Provide the [X, Y] coordinate of the cell's center where the given text is located.  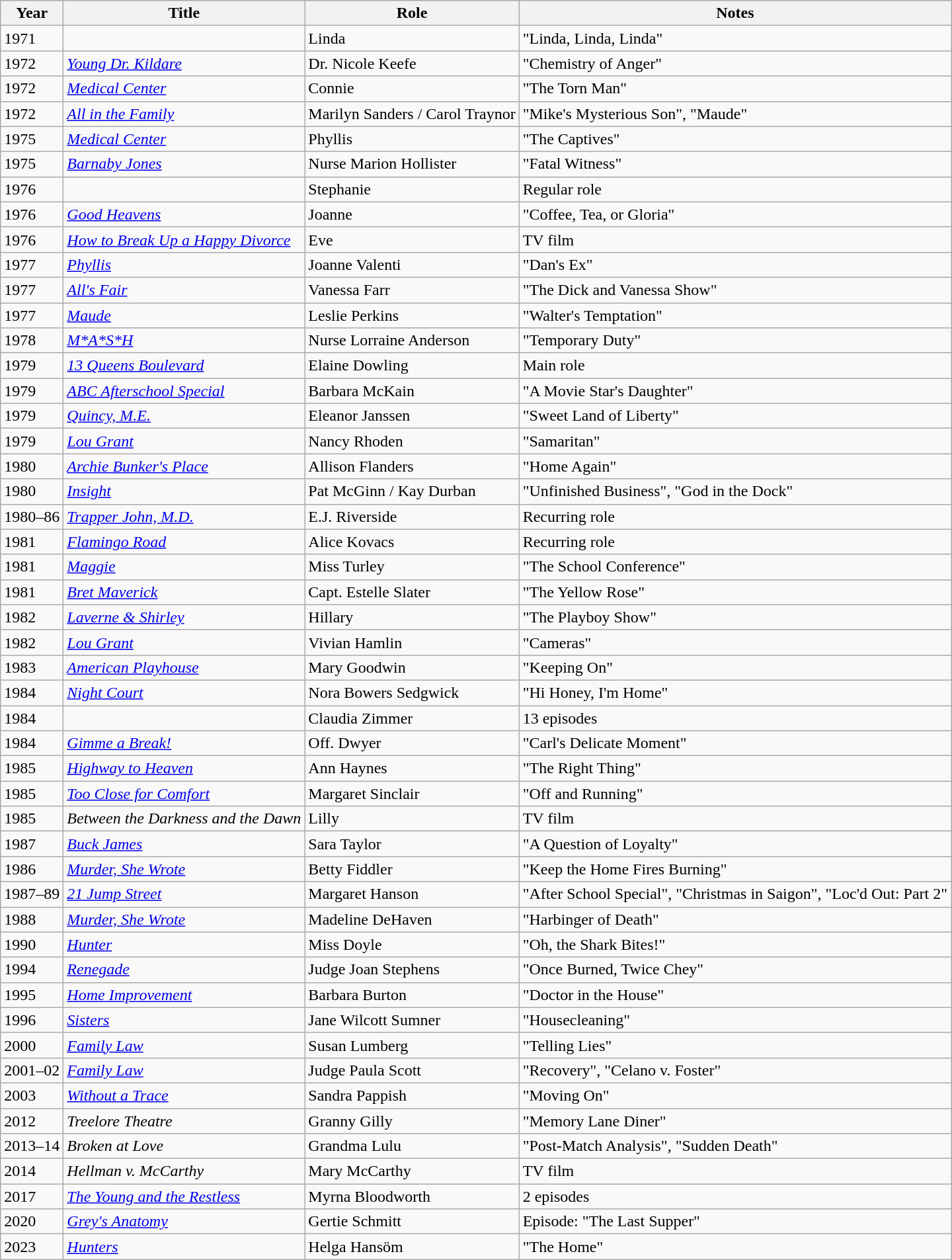
"The Captives" [735, 139]
2020 [32, 1222]
Nurse Lorraine Anderson [412, 341]
Allison Flanders [412, 466]
2014 [32, 1171]
Gertie Schmitt [412, 1222]
Hunters [184, 1247]
Susan Lumberg [412, 1045]
Vivian Hamlin [412, 642]
Hellman v. McCarthy [184, 1171]
"Recovery", "Celano v. Foster" [735, 1070]
All in the Family [184, 114]
13 episodes [735, 718]
Alice Kovacs [412, 542]
Year [32, 13]
Jane Wilcott Sumner [412, 1020]
Nurse Marion Hollister [412, 164]
"The Right Thing" [735, 769]
Helga Hansöm [412, 1247]
"A Movie Star's Daughter" [735, 391]
1986 [32, 869]
2017 [32, 1197]
Miss Turley [412, 567]
"Moving On" [735, 1095]
Barnaby Jones [184, 164]
"The Torn Man" [735, 89]
"Dan's Ex" [735, 265]
Miss Doyle [412, 945]
Margaret Sinclair [412, 794]
1983 [32, 667]
Flamingo Road [184, 542]
Marilyn Sanders / Carol Traynor [412, 114]
Main role [735, 366]
1980–86 [32, 517]
Granny Gilly [412, 1121]
1987 [32, 844]
"Home Again" [735, 466]
Young Dr. Kildare [184, 63]
"Coffee, Tea, or Gloria" [735, 214]
"Temporary Duty" [735, 341]
Hunter [184, 945]
"The Playboy Show" [735, 617]
Quincy, M.E. [184, 416]
"After School Special", "Christmas in Saigon", "Loc'd Out: Part 2" [735, 894]
"Cameras" [735, 642]
Regular role [735, 189]
"A Question of Loyalty" [735, 844]
M*A*S*H [184, 341]
Linda [412, 38]
"The School Conference" [735, 567]
E.J. Riverside [412, 517]
Trapper John, M.D. [184, 517]
2023 [32, 1247]
Night Court [184, 693]
Too Close for Comfort [184, 794]
Role [412, 13]
Judge Joan Stephens [412, 970]
"Oh, the Shark Bites!" [735, 945]
Grey's Anatomy [184, 1222]
The Young and the Restless [184, 1197]
Nora Bowers Sedgwick [412, 693]
Sara Taylor [412, 844]
"Mike's Mysterious Son", "Maude" [735, 114]
1996 [32, 1020]
Pat McGinn / Kay Durban [412, 491]
13 Queens Boulevard [184, 366]
Highway to Heaven [184, 769]
Off. Dwyer [412, 743]
Archie Bunker's Place [184, 466]
"Unfinished Business", "God in the Dock" [735, 491]
How to Break Up a Happy Divorce [184, 239]
Hillary [412, 617]
Maggie [184, 567]
Sandra Pappish [412, 1095]
"Post-Match Analysis", "Sudden Death" [735, 1146]
Gimme a Break! [184, 743]
21 Jump Street [184, 894]
2 episodes [735, 1197]
Vanessa Farr [412, 290]
"Harbinger of Death" [735, 919]
"Sweet Land of Liberty" [735, 416]
2003 [32, 1095]
1987–89 [32, 894]
Barbara Burton [412, 995]
Joanne Valenti [412, 265]
"The Yellow Rose" [735, 592]
Without a Trace [184, 1095]
Maude [184, 315]
2000 [32, 1045]
Betty Fiddler [412, 869]
Dr. Nicole Keefe [412, 63]
2013–14 [32, 1146]
Notes [735, 13]
Leslie Perkins [412, 315]
Buck James [184, 844]
"Carl's Delicate Moment" [735, 743]
Claudia Zimmer [412, 718]
"Hi Honey, I'm Home" [735, 693]
"Keeping On" [735, 667]
"Memory Lane Diner" [735, 1121]
Capt. Estelle Slater [412, 592]
1988 [32, 919]
1978 [32, 341]
"Housecleaning" [735, 1020]
ABC Afterschool Special [184, 391]
Eleanor Janssen [412, 416]
Mary Goodwin [412, 667]
Nancy Rhoden [412, 441]
Treelore Theatre [184, 1121]
Mary McCarthy [412, 1171]
"Samaritan" [735, 441]
"The Home" [735, 1247]
Eve [412, 239]
Sisters [184, 1020]
Myrna Bloodworth [412, 1197]
Judge Paula Scott [412, 1070]
1971 [32, 38]
Renegade [184, 970]
"Chemistry of Anger" [735, 63]
Connie [412, 89]
Ann Haynes [412, 769]
"Doctor in the House" [735, 995]
2012 [32, 1121]
All's Fair [184, 290]
Grandma Lulu [412, 1146]
Lilly [412, 819]
Barbara McKain [412, 391]
Stephanie [412, 189]
2001–02 [32, 1070]
Broken at Love [184, 1146]
Home Improvement [184, 995]
"The Dick and Vanessa Show" [735, 290]
Between the Darkness and the Dawn [184, 819]
Madeline DeHaven [412, 919]
"Once Burned, Twice Chey" [735, 970]
1994 [32, 970]
Elaine Dowling [412, 366]
"Fatal Witness" [735, 164]
American Playhouse [184, 667]
Insight [184, 491]
"Off and Running" [735, 794]
"Telling Lies" [735, 1045]
Episode: "The Last Supper" [735, 1222]
1990 [32, 945]
"Linda, Linda, Linda" [735, 38]
1995 [32, 995]
Bret Maverick [184, 592]
Title [184, 13]
Laverne & Shirley [184, 617]
Joanne [412, 214]
"Walter's Temptation" [735, 315]
"Keep the Home Fires Burning" [735, 869]
Good Heavens [184, 214]
Margaret Hanson [412, 894]
